Find where the given text appears and provide that cell's center as [x, y] coordinate. 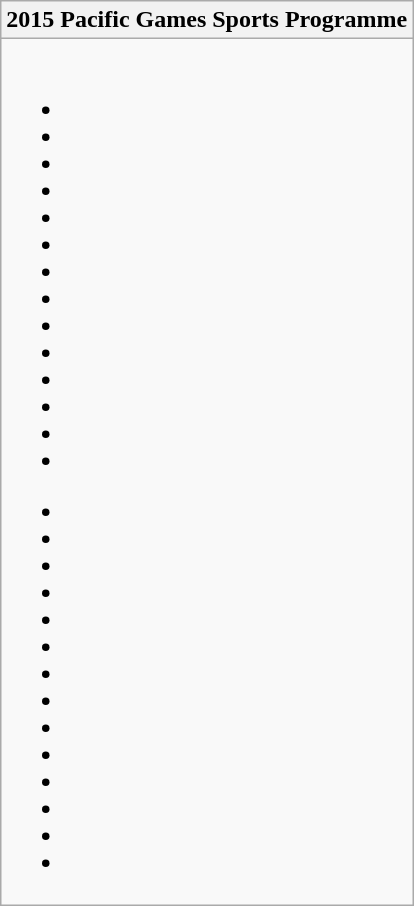
2015 Pacific Games Sports Programme [207, 20]
